Pinpoint the cell where the given text exists, returning its (X, Y) midpoint coordinate. 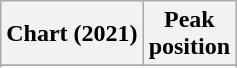
Chart (2021) (72, 34)
Peakposition (189, 34)
